Return the [x, y] coordinate for the center point of the cell that contains the specified text.  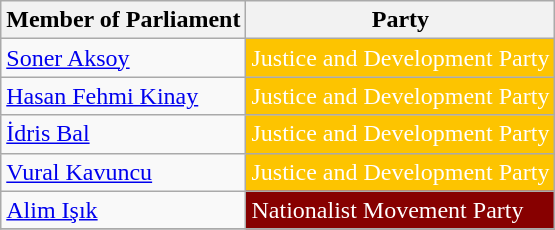
İdris Bal [124, 134]
Nationalist Movement Party [400, 210]
Alim Işık [124, 210]
Member of Parliament [124, 20]
Soner Aksoy [124, 58]
Party [400, 20]
Vural Kavuncu [124, 172]
Hasan Fehmi Kinay [124, 96]
